For the text-containing cell, return its midpoint in (X, Y) coordinate format. 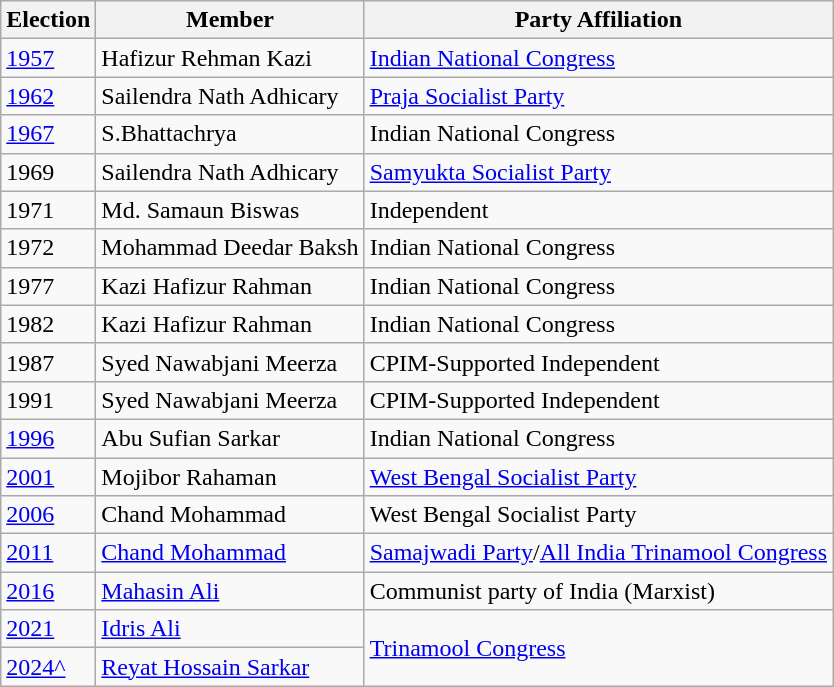
1972 (48, 248)
Mohammad Deedar Baksh (230, 248)
2011 (48, 553)
1969 (48, 172)
Mahasin Ali (230, 591)
2006 (48, 515)
1962 (48, 96)
Trinamool Congress (598, 648)
Member (230, 20)
Independent (598, 210)
Reyat Hossain Sarkar (230, 667)
Samyukta Socialist Party (598, 172)
Election (48, 20)
1982 (48, 324)
2016 (48, 591)
Md. Samaun Biswas (230, 210)
1957 (48, 58)
1971 (48, 210)
1977 (48, 286)
Praja Socialist Party (598, 96)
Mojibor Rahaman (230, 477)
1996 (48, 438)
2024^ (48, 667)
Party Affiliation (598, 20)
1987 (48, 362)
2021 (48, 629)
Abu Sufian Sarkar (230, 438)
Samajwadi Party/All India Trinamool Congress (598, 553)
Hafizur Rehman Kazi (230, 58)
1991 (48, 400)
1967 (48, 134)
S.Bhattachrya (230, 134)
Communist party of India (Marxist) (598, 591)
Idris Ali (230, 629)
2001 (48, 477)
